From the cell containing the given text, extract its center point as [x, y] coordinate. 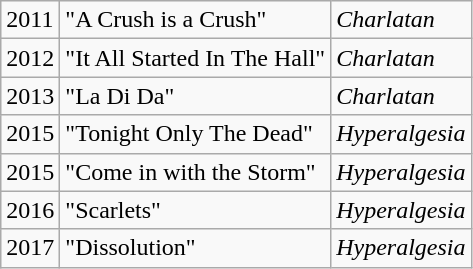
2016 [30, 210]
2011 [30, 20]
"La Di Da" [196, 96]
2017 [30, 248]
"Scarlets" [196, 210]
"Tonight Only The Dead" [196, 134]
"A Crush is a Crush" [196, 20]
"Dissolution" [196, 248]
"It All Started In The Hall" [196, 58]
"Come in with the Storm" [196, 172]
2013 [30, 96]
2012 [30, 58]
